Extract the (X, Y) coordinate from the center of the cell holding the provided text.  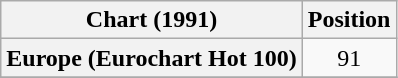
Chart (1991) (152, 20)
Europe (Eurochart Hot 100) (152, 58)
91 (349, 58)
Position (349, 20)
